Return the [x, y] coordinate for the center point of the cell that contains the specified text.  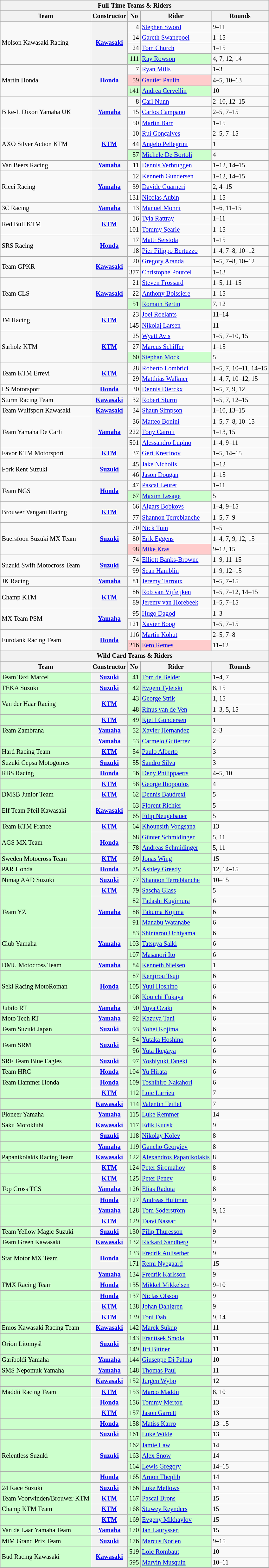
Ray Rowson [176, 59]
Giuseppe Di Palma [176, 1360]
Ryan Mills [176, 69]
Star Motor MX Team [46, 1258]
152 [134, 1381]
Taavi Nassar [176, 1221]
Roberto Lombrici [176, 368]
171 [134, 1264]
142 [134, 1328]
Angelo Pellegrini [176, 144]
Kjetil Gundersen [176, 720]
24 [134, 48]
Team HRC [46, 1072]
97 [134, 1061]
MX Team PSM [46, 618]
Dennis Verbruggen [176, 165]
153 [134, 1392]
17 [134, 240]
Elf Team Pfeil Kawasaki [46, 810]
9–10 [240, 1285]
Luke Remmer [176, 1115]
Champ KTM Team [46, 1509]
4–5, 10–13 [240, 80]
Tadashi Kugimura [176, 901]
70 [134, 528]
9–12, 15 [240, 549]
Rob van Vijfeijken [176, 592]
Toni Dahl [176, 1317]
10–15 [240, 880]
74 [134, 560]
Tyla Rattray [176, 219]
Johan Dahlgren [176, 1306]
Dennis Baudrexl [176, 795]
53 [134, 741]
1–4, 7–8, 10–12 [240, 251]
149 [134, 1349]
2–10, 12–15 [240, 101]
45 [134, 464]
Sturm Racing Team [46, 400]
156 [134, 1402]
Nikolaj Larsen [176, 325]
Stephan Mock [176, 357]
157 [134, 1413]
Suzuki Swift Motocross Team [46, 565]
Relentless Suzuki [46, 1456]
1–12 [240, 464]
82 [134, 901]
Jake Nicholls [176, 464]
84 [134, 965]
57 [134, 155]
Andreas Schmidinger [176, 848]
George Iliopoulos [176, 784]
Gancho Georgiev [176, 1147]
Top Cross TCS [46, 1189]
Lewis Gregory [176, 1466]
Kenneth Gundersen [176, 176]
Jan Lauryssen [176, 1530]
54 [134, 752]
18 [134, 251]
20 [134, 261]
Jason Dougan [176, 475]
Martin Barr [176, 123]
28 [134, 368]
Yuui Hoshino [176, 987]
11–12 [240, 645]
144 [134, 1360]
Alexandros Papanikolakis [176, 1157]
Gregory Aranda [176, 261]
8, 10 [240, 1392]
Shintarou Uchiyama [176, 933]
125 [134, 1179]
9, 14 [240, 1317]
Tony Cairoli [176, 432]
Stephen Sword [176, 27]
166 [134, 1488]
1–5, 7, 9, 12 [240, 389]
52 [134, 731]
Steven Frossard [176, 283]
128 [134, 1211]
Yutaka Hoshino [176, 1040]
169 [134, 1520]
137 [134, 1296]
115 [134, 1115]
145 [134, 325]
Sandro Silva [176, 763]
4, 7, 12, 14 [240, 59]
1–13, 15 [240, 432]
Bike-It Dixon Yamaha UK [46, 112]
222 [134, 432]
9, 15 [240, 1211]
14–15 [240, 1466]
Kouichi Fukaya [176, 997]
16 [134, 219]
69 [134, 859]
Fredrik Karlsson [176, 1274]
59 [134, 80]
TMX Racing Team [46, 1285]
135 [134, 1285]
68 [134, 837]
98 [134, 549]
Ricci Racing [46, 187]
Matti Seistola [176, 240]
164 [134, 1466]
93 [134, 1029]
Eero Remes [176, 645]
90 [134, 1008]
Nimag AAD Suzuki [46, 880]
12, 14–15 [240, 869]
Hard Racing Team [46, 752]
Ashley Greedy [176, 869]
34 [134, 411]
Shaun Simpson [176, 411]
127 [134, 1200]
143 [134, 1338]
Loic Rombaut [176, 1552]
MtM Grand Prix Team [46, 1541]
Masanori Ito [176, 955]
Team Hammer Honda [46, 1083]
Xavier Boog [176, 624]
9–11 [240, 27]
167 [134, 1498]
75 [134, 869]
Tommy Merton [176, 1402]
JK Racing [46, 581]
176 [134, 1541]
9–15 [240, 1541]
1–9, 12–15 [240, 571]
Aigars Bobkovs [176, 507]
Florent Richier [176, 805]
Bud Racing Kawasaki [46, 1557]
122 [134, 1157]
1–13 [240, 272]
10–11 [240, 1562]
SRS Racing [46, 245]
Kenneth Nielsen [176, 965]
1–4, 9–11 [240, 443]
64 [134, 827]
Maddii Racing Team [46, 1392]
1–4, 7, 10–12, 15 [240, 379]
1–5, 11–15 [240, 283]
Xavier Hernandez [176, 731]
124 [134, 1168]
Stuwey Reynders [176, 1509]
Pascal Leuret [176, 485]
46 [134, 475]
Arnon Theplib [176, 1477]
Peter Siromahov [176, 1168]
7, 12 [240, 304]
Joel Roelants [176, 315]
86 [134, 592]
121 [134, 624]
Jeremy Tarroux [176, 581]
Team Voorwinden/Brouwer KTM [46, 1498]
Nick Tuin [176, 528]
Davide Guarneri [176, 187]
JM Racing [46, 320]
501 [134, 443]
114 [134, 1104]
1, 15 [240, 699]
161 [134, 1434]
103 [134, 944]
141 [134, 91]
Anthony Boissiere [176, 293]
Manabu Watanabe [176, 923]
Tom de Belder [176, 677]
118 [134, 1136]
Matthias Walkner [176, 379]
1–9, 11–15 [240, 560]
Matiss Karro [176, 1424]
158 [134, 1424]
Jeremy van Horebeek [176, 603]
Team NGS [46, 490]
Marco Maddii [176, 1392]
Takuma Kojima [176, 912]
Jamie Law [176, 1445]
Tom Söderström [176, 1211]
117 [134, 1125]
Filip Neugebauer [176, 816]
Pioneer Yamaha [46, 1115]
Khounsith Vongsana [176, 827]
Valentin Teillet [176, 1104]
1–6, 11–15 [240, 208]
Van der Haar Racing [46, 704]
131 [134, 197]
130 [134, 1232]
Suzuki Cepsa Motogomes [46, 763]
36 [134, 421]
163 [134, 1456]
2–3 [240, 731]
377 [134, 272]
Jonas Wing [176, 859]
78 [134, 848]
Niclas Olsson [176, 1296]
111 [134, 59]
Loic Larrieu [176, 1093]
Evgeni Tyletski [176, 688]
108 [134, 997]
48 [134, 709]
Jurgen Wybo [176, 1381]
Michele De Bortoli [176, 155]
148 [134, 1370]
162 [134, 1445]
138 [134, 1306]
Gautier Paulin [176, 80]
65 [134, 816]
119 [134, 1147]
41 [134, 677]
139 [134, 1317]
Carlos Campano [176, 112]
44 [134, 144]
104 [134, 1072]
Peter Penev [176, 1179]
63 [134, 805]
8, 15 [240, 688]
105 [134, 987]
Dennis Dierckx [176, 389]
99 [134, 571]
Maxim Lesage [176, 496]
112 [134, 1093]
43 [134, 699]
168 [134, 1509]
133 [134, 1253]
Van de Laar Yamaha Team [46, 1530]
13–15 [240, 1424]
1–5, 7–9 [240, 517]
Team KTM Errevi [46, 373]
134 [134, 1274]
Jason Garrett [176, 1413]
Wild Card Teams & Riders [135, 656]
Carmelo Gutierrez [176, 741]
32 [134, 400]
Rui Gonçalves [176, 133]
Team Suzuki Japan [46, 1029]
SRF Team Blue Eagles [46, 1061]
Team Zambrana [46, 731]
Günter Schmidinger [176, 837]
Rickard Sandberg [176, 1242]
Erik Eggens [176, 539]
4–5, 10 [240, 773]
1–5, 7, 10–11, 14–15 [240, 368]
Christophe Pourcel [176, 272]
595 [134, 1562]
1–3, 5, 15 [240, 709]
Yu Hirata [176, 1072]
1–4, 7, 9, 12, 15 [240, 539]
Thomas Paul [176, 1370]
Brouwer Vangani Racing [46, 512]
Alessandro Lupino [176, 443]
Tatsuya Saiki [176, 944]
Favor KTM Motorsport [46, 453]
Full-Time Teams & Riders [135, 5]
66 [134, 507]
Romain Bertin [176, 304]
Martin Honda [46, 80]
LS Motorsport [46, 389]
Sarholz KTM [46, 347]
Nicolas Aubin [176, 197]
58 [134, 784]
47 [134, 485]
Fredrik Aulisether [176, 1253]
Gareth Swanepoel [176, 37]
Hugo Dagod [176, 613]
Marek Sukup [176, 1328]
Remi Nyegaard [176, 1264]
Evgeny Mikhaylov [176, 1520]
Team Taxi Marcel [46, 677]
Luke Mellows [176, 1488]
1–5, 7–8, 10–12 [240, 261]
Sweden Motocross Team [46, 859]
Seki Racing MotoRoman [46, 987]
95 [134, 613]
519 [134, 1552]
Yohei Kojima [176, 1029]
Tom Church [176, 48]
83 [134, 933]
50 [134, 123]
3C Racing [46, 208]
Robert Sturm [176, 400]
George Strik [176, 699]
Team KTM France [46, 827]
DMU Motocross Team [46, 965]
Yuya Ozaki [176, 1008]
Fork Rent Suzuki [46, 470]
37 [134, 453]
21 [134, 283]
23 [134, 315]
Team CLS [46, 293]
24 Race Suzuki [46, 1488]
Edik Kuusk [176, 1125]
Gariboldi Yamaha [46, 1360]
Alex Snow [176, 1456]
Mike Kras [176, 549]
Marcus Schiffer [176, 347]
1–5 [240, 528]
Moto Tech RT [46, 1019]
25 [134, 336]
SMS Nepomuk Yamaha [46, 1370]
DMSB Junior Team [46, 795]
Andreas Hultman [176, 1200]
56 [134, 773]
Molson Kawasaki Racing [46, 43]
Deny Philippaerts [176, 773]
Pascal Brons [176, 1498]
Papanikolakis Racing Team [46, 1157]
1–5, 7, 12–15 [240, 400]
AXO Silver Action KTM [46, 144]
92 [134, 1019]
Club Yamaha [46, 944]
Tommy Searle [176, 229]
Manuel Monni [176, 208]
Jubilo RT [46, 1008]
Sascha Glass [176, 891]
81 [134, 581]
2–5, 7–8 [240, 635]
30 [134, 389]
Van Beers Racing [46, 165]
Luke Wilde [176, 1434]
170 [134, 1530]
67 [134, 496]
Orion Litomyšl [46, 1343]
Elias Raduta [176, 1189]
1–5, 14–15 [240, 453]
Marvin Musquin [176, 1562]
22 [134, 293]
Marcus Norlen [176, 1541]
Carl Nunn [176, 101]
96 [134, 1051]
Matteo Bonini [176, 421]
Martin Kohut [176, 635]
1–5, 7–12, 14–15 [240, 592]
29 [134, 379]
Rinus van de Ven [176, 709]
TEKA Suzuki [46, 688]
129 [134, 1221]
AGS MX Team [46, 843]
101 [134, 229]
Team GPKR [46, 267]
Kazuya Tani [176, 1019]
88 [134, 912]
27 [134, 347]
Elliott Banks-Browne [176, 560]
216 [134, 645]
1–10, 13–15 [240, 411]
1–5, 7–10, 15 [240, 336]
Jiri Bittner [176, 1349]
Paulo Alberto [176, 752]
49 [134, 720]
60 [134, 357]
91 [134, 923]
51 [134, 304]
11–14 [240, 315]
55 [134, 763]
109 [134, 1083]
2 [240, 741]
Yoshiyuki Taneki [176, 1061]
Eurotank Racing Team [46, 640]
Champ KTM [46, 597]
Kenjirou Tsuji [176, 976]
RBS Racing [46, 773]
Team Yamaha De Carli [46, 432]
Frantisek Smola [176, 1338]
Pier Filippo Bertuzzo [176, 251]
Yuta Ikegaya [176, 1051]
126 [134, 1189]
1–4, 9–15 [240, 507]
Team YZ [46, 912]
Nikolay Kolev [176, 1136]
62 [134, 795]
107 [134, 955]
Team Wulfsport Kawasaki [46, 411]
39 [134, 187]
42 [134, 688]
94 [134, 1040]
80 [134, 539]
87 [134, 976]
79 [134, 891]
116 [134, 635]
Saku Motoklubi [46, 1125]
165 [134, 1477]
Buersfoon Suzuki MX Team [46, 539]
Andrea Cervellin [176, 91]
Wyatt Avis [176, 336]
Mikkel Mikkelsen [176, 1285]
Toshihiro Nakahori [176, 1083]
PAR Honda [46, 869]
2, 4–15 [240, 187]
1–4, 7 [240, 677]
89 [134, 603]
Filip Thuresson [176, 1232]
Team SRM [46, 1045]
132 [134, 1242]
1–5, 7–8, 10–15 [240, 421]
Team Yellow Magic Suzuki [46, 1232]
Red Bull KTM [46, 224]
Sean Hamblin [176, 571]
Gert Krestinov [176, 453]
Team Green Kawasaki [46, 1242]
Emos Kawasaki Racing Team [46, 1328]
